Extract the [X, Y] coordinate from the center of the cell holding the provided text.  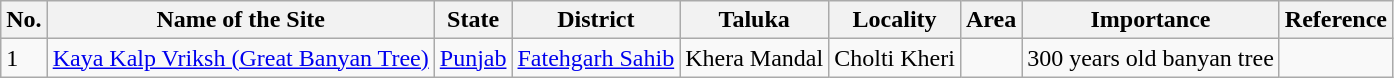
Locality [895, 20]
No. [24, 20]
Kaya Kalp Vriksh (Great Banyan Tree) [240, 58]
Importance [1151, 20]
Fatehgarh Sahib [596, 58]
Reference [1336, 20]
State [473, 20]
Area [990, 20]
Name of the Site [240, 20]
Taluka [754, 20]
Punjab [473, 58]
Khera Mandal [754, 58]
300 years old banyan tree [1151, 58]
Cholti Kheri [895, 58]
District [596, 20]
1 [24, 58]
